Find where the given text appears and provide that cell's center as [x, y] coordinate. 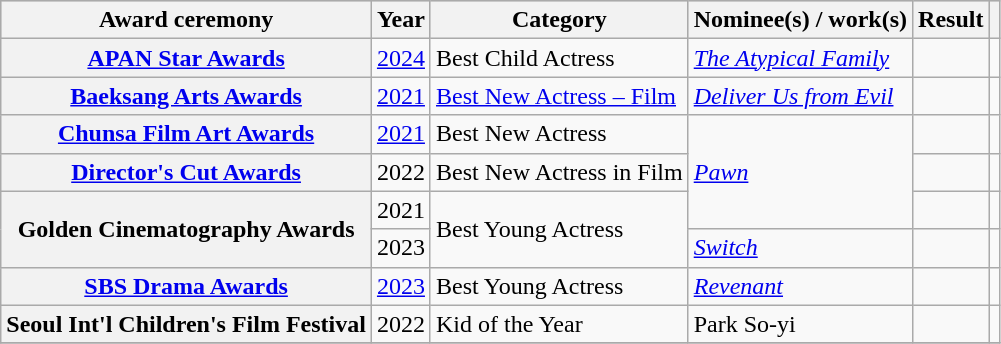
Year [400, 20]
Best New Actress – Film [559, 96]
Director's Cut Awards [186, 172]
Category [559, 20]
2024 [400, 58]
Nominee(s) / work(s) [800, 20]
Park So-yi [800, 324]
Revenant [800, 286]
Deliver Us from Evil [800, 96]
SBS Drama Awards [186, 286]
Chunsa Film Art Awards [186, 134]
Best Child Actress [559, 58]
Seoul Int'l Children's Film Festival [186, 324]
APAN Star Awards [186, 58]
Result [951, 20]
Award ceremony [186, 20]
Best New Actress [559, 134]
Golden Cinematography Awards [186, 229]
Best New Actress in Film [559, 172]
Pawn [800, 172]
Baeksang Arts Awards [186, 96]
The Atypical Family [800, 58]
Kid of the Year [559, 324]
Switch [800, 248]
